Return the [X, Y] coordinate for the center point of the cell that contains the specified text.  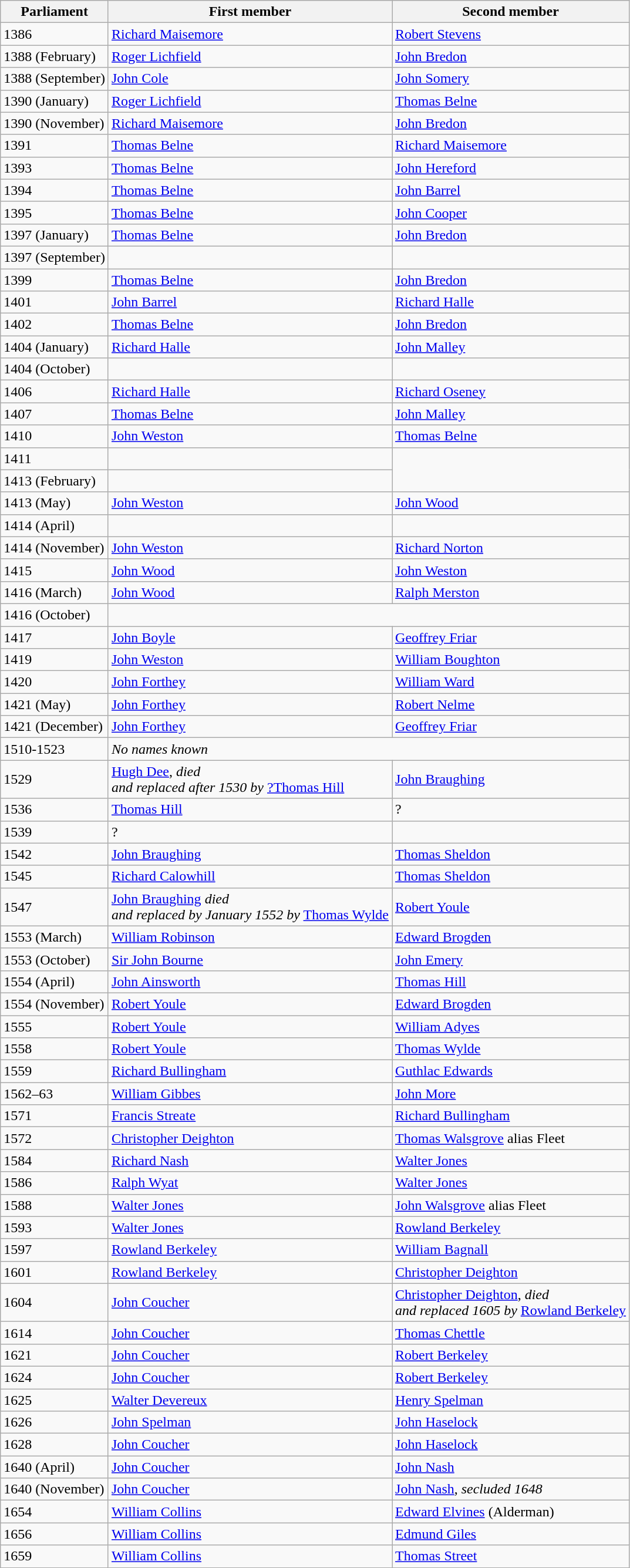
William Bagnall [511, 1250]
1397 (September) [55, 257]
1547 [55, 906]
1554 (November) [55, 1004]
1406 [55, 392]
1553 (March) [55, 937]
1393 [55, 168]
1601 [55, 1272]
1586 [55, 1183]
1656 [55, 1534]
1536 [55, 810]
Sir John Bourne [250, 959]
1545 [55, 876]
1597 [55, 1250]
1395 [55, 213]
John Walsgrove alias Fleet [511, 1205]
1562–63 [55, 1094]
1593 [55, 1228]
1640 (November) [55, 1489]
1571 [55, 1116]
Second member [511, 12]
1628 [55, 1445]
1420 [55, 682]
Robert Nelme [511, 704]
1390 (January) [55, 101]
1410 [55, 436]
First member [250, 12]
1402 [55, 325]
Richard Oseney [511, 392]
1419 [55, 660]
John Nash [511, 1467]
1421 (December) [55, 727]
1559 [55, 1071]
1554 (April) [55, 982]
John Hereford [511, 168]
William Boughton [511, 660]
1624 [55, 1377]
William Ward [511, 682]
1397 (January) [55, 235]
Ralph Merston [511, 592]
1404 (October) [55, 369]
1414 (November) [55, 548]
1417 [55, 637]
1421 (May) [55, 704]
1621 [55, 1355]
1539 [55, 832]
1588 [55, 1205]
William Gibbes [250, 1094]
Richard Calowhill [250, 876]
1604 [55, 1302]
1555 [55, 1027]
1391 [55, 146]
1558 [55, 1049]
Robert Stevens [511, 34]
1542 [55, 854]
William Robinson [250, 937]
Ralph Wyat [250, 1183]
1407 [55, 414]
Richard Norton [511, 548]
John Nash, secluded 1648 [511, 1489]
1415 [55, 570]
Richard Nash [250, 1161]
John Cooper [511, 213]
Francis Streate [250, 1116]
1394 [55, 190]
1413 (February) [55, 481]
1416 (October) [55, 615]
1640 (April) [55, 1467]
1413 (May) [55, 503]
1388 (February) [55, 56]
1625 [55, 1400]
1401 [55, 302]
John Emery [511, 959]
1399 [55, 280]
1654 [55, 1512]
1404 (January) [55, 347]
Edmund Giles [511, 1534]
John Braughing died and replaced by January 1552 by Thomas Wylde [250, 906]
Hugh Dee, died and replaced after 1530 by ?Thomas Hill [250, 780]
1553 (October) [55, 959]
Parliament [55, 12]
John Spelman [250, 1422]
Thomas Street [511, 1556]
1659 [55, 1556]
Thomas Wylde [511, 1049]
John Ainsworth [250, 982]
1414 (April) [55, 525]
1626 [55, 1422]
1411 [55, 458]
No names known [369, 749]
William Adyes [511, 1027]
Thomas Chettle [511, 1333]
Christopher Deighton, died and replaced 1605 by Rowland Berkeley [511, 1302]
1386 [55, 34]
Thomas Walsgrove alias Fleet [511, 1138]
1390 (November) [55, 123]
1416 (March) [55, 592]
Edward Elvines (Alderman) [511, 1512]
John Boyle [250, 637]
1510-1523 [55, 749]
Walter Devereux [250, 1400]
John More [511, 1094]
Guthlac Edwards [511, 1071]
1529 [55, 780]
John Somery [511, 79]
John Cole [250, 79]
1572 [55, 1138]
1388 (September) [55, 79]
1614 [55, 1333]
Henry Spelman [511, 1400]
1584 [55, 1161]
